For the text-containing cell, return its midpoint in (x, y) coordinate format. 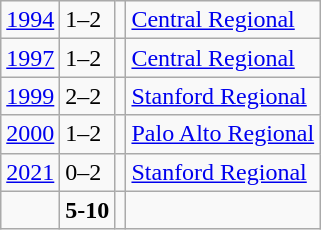
2–2 (88, 96)
1999 (30, 96)
2021 (30, 172)
2000 (30, 134)
Palo Alto Regional (223, 134)
5-10 (88, 210)
1994 (30, 20)
1997 (30, 58)
0–2 (88, 172)
